Return [x, y] of the center of cell containing provided text 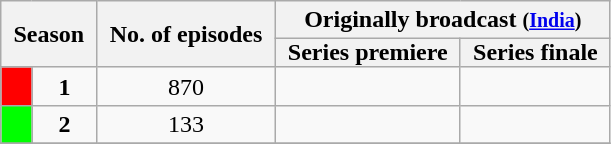
133 [186, 124]
2 [64, 124]
1 [64, 86]
870 [186, 86]
Originally broadcast (India) [442, 20]
Series finale [535, 53]
Season [49, 34]
Series premiere [368, 53]
No. of episodes [186, 34]
